Determine the (x, y) coordinate at the center of the cell enclosing the given text.  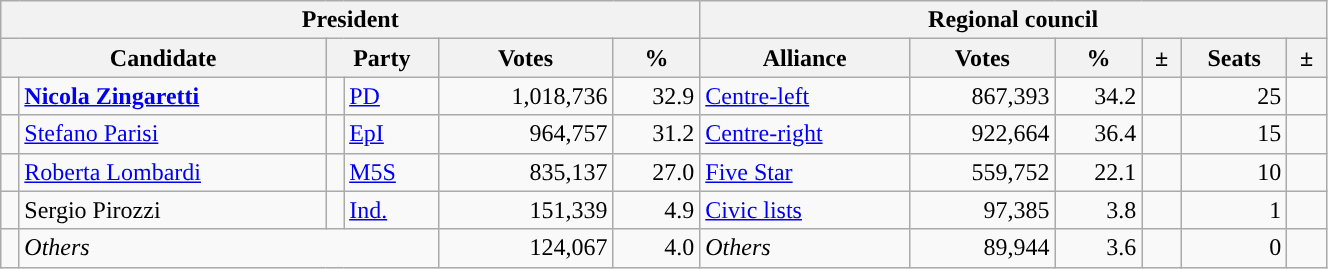
97,385 (983, 210)
3.6 (1098, 248)
PD (391, 96)
964,757 (526, 134)
Civic lists (805, 210)
President (350, 20)
4.9 (656, 210)
867,393 (983, 96)
Regional council (1014, 20)
559,752 (983, 172)
Party (382, 58)
1 (1234, 210)
25 (1234, 96)
Seats (1234, 58)
0 (1234, 248)
922,664 (983, 134)
Alliance (805, 58)
Five Star (805, 172)
151,339 (526, 210)
Ind. (391, 210)
Sergio Pirozzi (172, 210)
22.1 (1098, 172)
Candidate (164, 58)
3.8 (1098, 210)
4.0 (656, 248)
EpI (391, 134)
31.2 (656, 134)
Centre-right (805, 134)
Centre-left (805, 96)
89,944 (983, 248)
1,018,736 (526, 96)
Roberta Lombardi (172, 172)
835,137 (526, 172)
M5S (391, 172)
15 (1234, 134)
124,067 (526, 248)
34.2 (1098, 96)
10 (1234, 172)
Stefano Parisi (172, 134)
Nicola Zingaretti (172, 96)
36.4 (1098, 134)
27.0 (656, 172)
32.9 (656, 96)
